Identify which cell holds the provided text, then report its [X, Y] central coordinate. 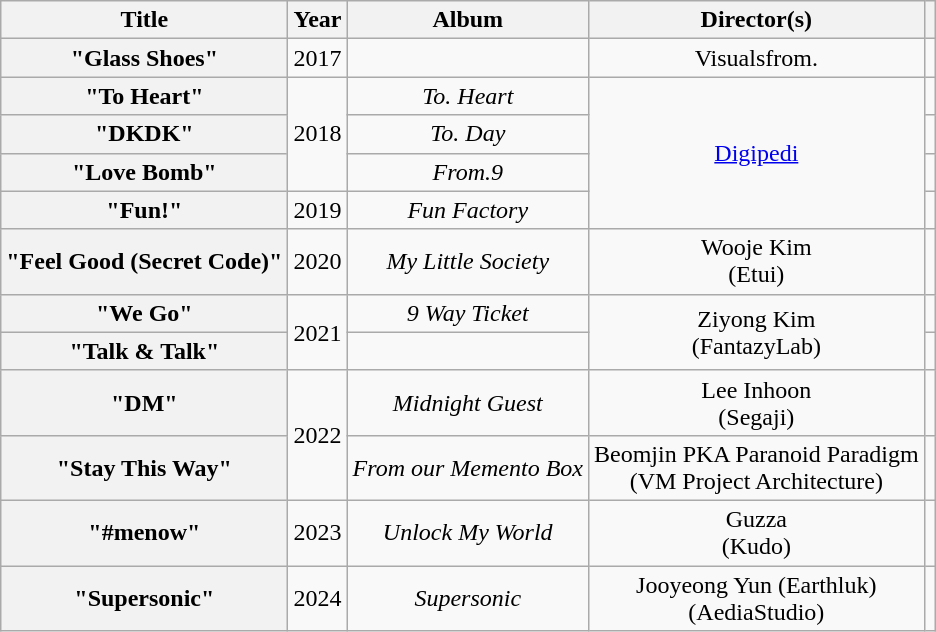
2020 [318, 262]
Beomjin PKA Paranoid Paradigm (VM Project Architecture) [756, 468]
"We Go" [144, 313]
"Fun!" [144, 210]
2018 [318, 134]
Supersonic [468, 598]
Jooyeong Yun (Earthluk)(AediaStudio) [756, 598]
"To Heart" [144, 96]
2019 [318, 210]
"DM" [144, 402]
"DKDK" [144, 134]
2024 [318, 598]
Title [144, 20]
From our Memento Box [468, 468]
Director(s) [756, 20]
To. Day [468, 134]
Digipedi [756, 153]
"Feel Good (Secret Code)" [144, 262]
"#menow" [144, 532]
9 Way Ticket [468, 313]
Unlock My World [468, 532]
"Love Bomb" [144, 172]
"Talk & Talk" [144, 351]
To. Heart [468, 96]
From.9 [468, 172]
Fun Factory [468, 210]
2023 [318, 532]
Midnight Guest [468, 402]
My Little Society [468, 262]
"Stay This Way" [144, 468]
2017 [318, 58]
Album [468, 20]
Year [318, 20]
Wooje Kim (Etui) [756, 262]
Ziyong Kim (FantazyLab) [756, 332]
"Supersonic" [144, 598]
"Glass Shoes" [144, 58]
2021 [318, 332]
Visualsfrom. [756, 58]
Guzza(Kudo) [756, 532]
Lee Inhoon (Segaji) [756, 402]
2022 [318, 435]
